Search for the cell housing the specified text and yield its (X, Y) center coordinate. 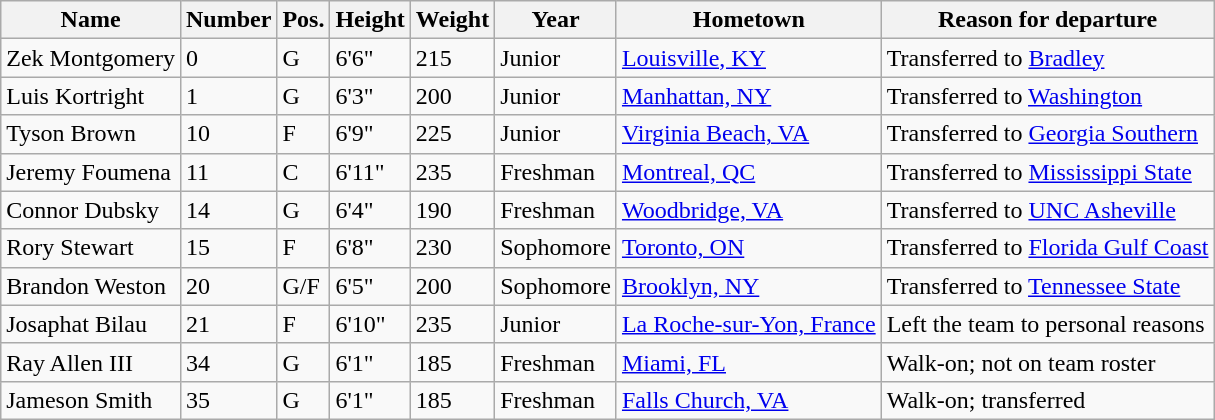
G/F (304, 286)
C (304, 172)
Josaphat Bilau (91, 324)
Transferred to Mississippi State (1048, 172)
190 (452, 210)
Transferred to Bradley (1048, 58)
Zek Montgomery (91, 58)
Brandon Weston (91, 286)
Louisville, KY (748, 58)
Woodbridge, VA (748, 210)
Hometown (748, 20)
Tyson Brown (91, 134)
Virginia Beach, VA (748, 134)
Pos. (304, 20)
Toronto, ON (748, 248)
Year (556, 20)
6'5" (370, 286)
Transferred to UNC Asheville (1048, 210)
Transferred to Tennessee State (1048, 286)
Jameson Smith (91, 400)
Weight (452, 20)
Ray Allen III (91, 362)
14 (228, 210)
Number (228, 20)
Height (370, 20)
Reason for departure (1048, 20)
6'9" (370, 134)
6'8" (370, 248)
Falls Church, VA (748, 400)
Transferred to Florida Gulf Coast (1048, 248)
Miami, FL (748, 362)
0 (228, 58)
Walk-on; not on team roster (1048, 362)
34 (228, 362)
6'10" (370, 324)
Left the team to personal reasons (1048, 324)
21 (228, 324)
Rory Stewart (91, 248)
6'11" (370, 172)
11 (228, 172)
230 (452, 248)
Transferred to Washington (1048, 96)
Luis Kortright (91, 96)
1 (228, 96)
6'4" (370, 210)
35 (228, 400)
La Roche-sur-Yon, France (748, 324)
215 (452, 58)
10 (228, 134)
20 (228, 286)
Montreal, QC (748, 172)
225 (452, 134)
Brooklyn, NY (748, 286)
Manhattan, NY (748, 96)
6'3" (370, 96)
Transferred to Georgia Southern (1048, 134)
Connor Dubsky (91, 210)
6'6" (370, 58)
Jeremy Foumena (91, 172)
Walk-on; transferred (1048, 400)
15 (228, 248)
Name (91, 20)
